Return the [X, Y] coordinate for the center point of the cell that contains the specified text.  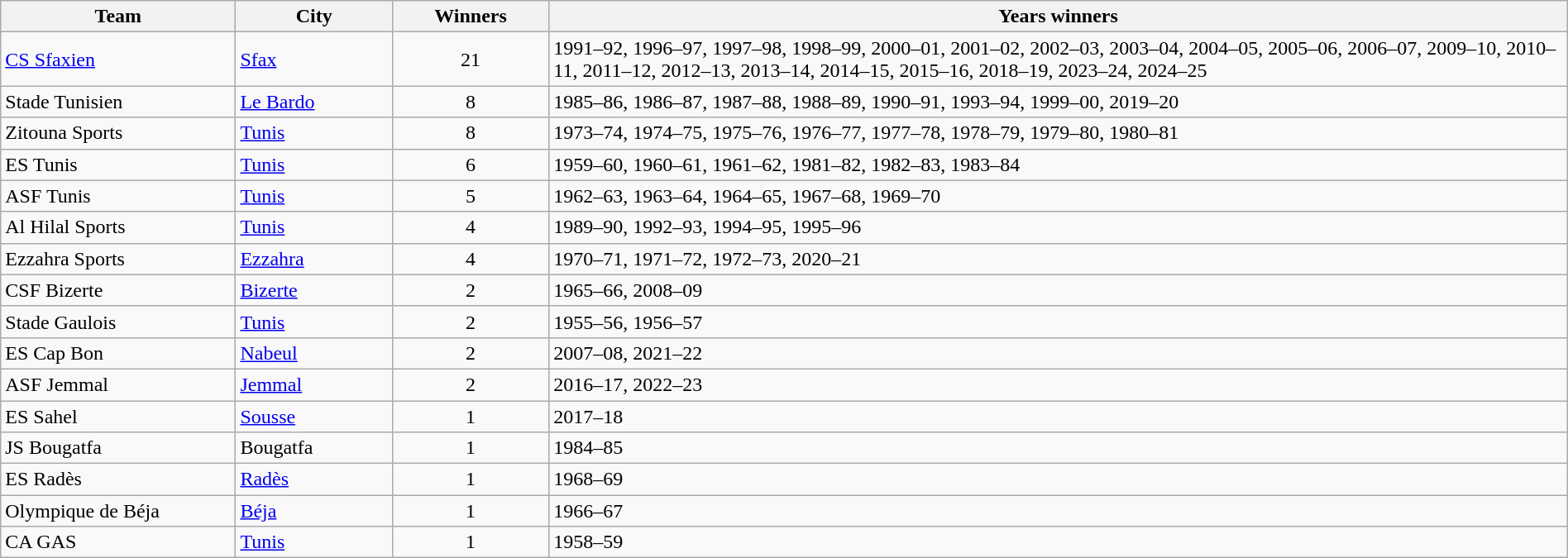
ASF Tunis [118, 196]
Team [118, 17]
JS Bougatfa [118, 448]
2017–18 [1059, 416]
5 [470, 196]
1958–59 [1059, 542]
Ezzahra [314, 259]
Ezzahra Sports [118, 259]
ES Tunis [118, 165]
Le Bardo [314, 102]
Bougatfa [314, 448]
Olympique de Béja [118, 511]
CSF Bizerte [118, 290]
Sousse [314, 416]
ES Sahel [118, 416]
Béja [314, 511]
1966–67 [1059, 511]
Stade Gaulois [118, 322]
1970–71, 1971–72, 1972–73, 2020–21 [1059, 259]
Nabeul [314, 353]
Winners [470, 17]
1965–66, 2008–09 [1059, 290]
ASF Jemmal [118, 384]
6 [470, 165]
Years winners [1059, 17]
1989–90, 1992–93, 1994–95, 1995–96 [1059, 227]
Sfax [314, 60]
2007–08, 2021–22 [1059, 353]
Jemmal [314, 384]
1959–60, 1960–61, 1961–62, 1981–82, 1982–83, 1983–84 [1059, 165]
ES Radès [118, 479]
ES Cap Bon [118, 353]
1984–85 [1059, 448]
CS Sfaxien [118, 60]
Radès [314, 479]
1985–86, 1986–87, 1987–88, 1988–89, 1990–91, 1993–94, 1999–00, 2019–20 [1059, 102]
City [314, 17]
Zitouna Sports [118, 133]
1962–63, 1963–64, 1964–65, 1967–68, 1969–70 [1059, 196]
21 [470, 60]
1955–56, 1956–57 [1059, 322]
Al Hilal Sports [118, 227]
1973–74, 1974–75, 1975–76, 1976–77, 1977–78, 1978–79, 1979–80, 1980–81 [1059, 133]
Stade Tunisien [118, 102]
2016–17, 2022–23 [1059, 384]
CA GAS [118, 542]
Bizerte [314, 290]
1968–69 [1059, 479]
